Search for the cell housing the specified text and yield its [x, y] center coordinate. 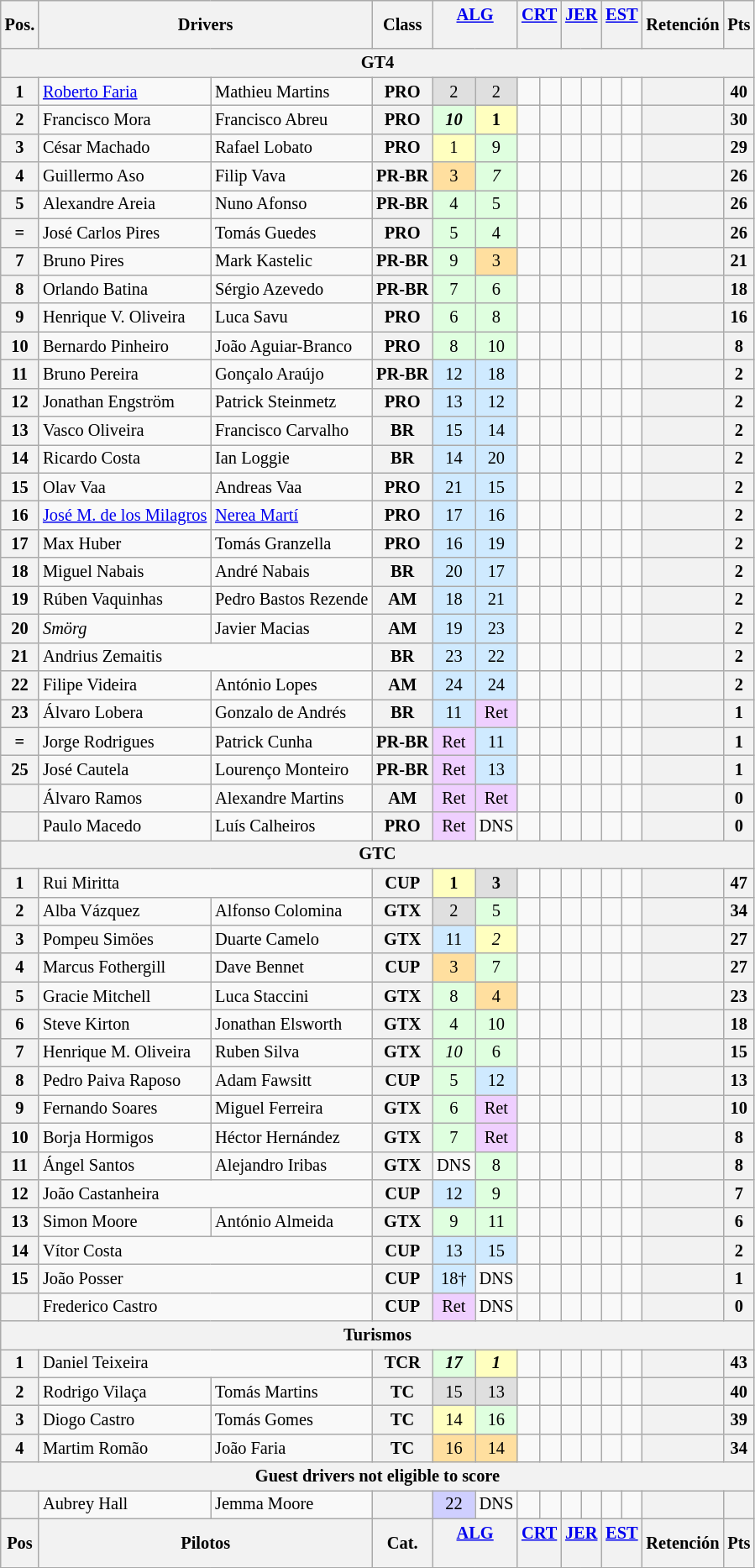
Javier Macias [291, 628]
Drivers [205, 24]
Ruben Silva [291, 1052]
Diogo Castro [124, 1420]
João Aguiar-Branco [291, 346]
Gonzalo de Andrés [291, 713]
António Almeida [291, 1222]
Francisco Mora [124, 119]
Class [402, 24]
Mark Kastelic [291, 261]
Rúben Vaquinhas [124, 600]
25 [20, 769]
João Castanheira [205, 1193]
Ricardo Costa [124, 459]
Borja Hormigos [124, 1137]
GT4 [378, 63]
Alexandre Areia [124, 204]
Henrique M. Oliveira [124, 1052]
Jorge Rodrigues [124, 742]
Aubrey Hall [124, 1504]
Rodrigo Vilaça [124, 1392]
Jemma Moore [291, 1504]
Steve Kirton [124, 1024]
Pedro Paiva Raposo [124, 1081]
Jonathan Elsworth [291, 1024]
Alexandre Martins [291, 798]
Pompeu Simöes [124, 939]
Bernardo Pinheiro [124, 346]
GTC [378, 854]
Frederico Castro [205, 1307]
Guillermo Aso [124, 176]
Gonçalo Araújo [291, 374]
Roberto Faria [124, 92]
Bruno Pereira [124, 374]
Patrick Cunha [291, 742]
Jonathan Engström [124, 402]
29 [739, 148]
43 [739, 1363]
Bruno Pires [124, 261]
Héctor Hernández [291, 1137]
Cat. [402, 1543]
Rui Miritta [205, 883]
18† [454, 1278]
Orlando Batina [124, 289]
Paulo Macedo [124, 826]
José M. de los Milagros [124, 515]
Tomás Martins [291, 1392]
Vasco Oliveira [124, 431]
Luca Staccini [291, 996]
João Faria [291, 1448]
30 [739, 119]
Pedro Bastos Rezende [291, 600]
Max Huber [124, 543]
Guest drivers not eligible to score [378, 1476]
Miguel Ferreira [291, 1109]
Luca Savu [291, 317]
Alba Vázquez [124, 911]
André Nabais [291, 572]
Olav Vaa [124, 487]
Patrick Steinmetz [291, 402]
Filipe Videira [124, 684]
Alfonso Colomina [291, 911]
Turismos [378, 1335]
Francisco Carvalho [291, 431]
47 [739, 883]
Luís Calheiros [291, 826]
Alejandro Iribas [291, 1166]
Pos. [20, 24]
Miguel Nabais [124, 572]
Ian Loggie [291, 459]
Dave Bennet [291, 968]
José Carlos Pires [124, 233]
Simon Moore [124, 1222]
Filip Vava [291, 176]
Lourenço Monteiro [291, 769]
César Machado [124, 148]
Daniel Teixeira [205, 1363]
TCR [402, 1363]
39 [739, 1420]
Álvaro Ramos [124, 798]
Adam Fawsitt [291, 1081]
Rafael Lobato [291, 148]
Tomás Guedes [291, 233]
Duarte Camelo [291, 939]
Pos [20, 1543]
Gracie Mitchell [124, 996]
Martim Romão [124, 1448]
José Cautela [124, 769]
Tomás Granzella [291, 543]
João Posser [205, 1278]
Álvaro Lobera [124, 713]
Vítor Costa [205, 1251]
Sérgio Azevedo [291, 289]
Francisco Abreu [291, 119]
Marcus Fothergill [124, 968]
Nuno Afonso [291, 204]
Andreas Vaa [291, 487]
Henrique V. Oliveira [124, 317]
Andrius Zemaitis [205, 657]
Smörg [124, 628]
Pilotos [205, 1543]
Tomás Gomes [291, 1420]
Fernando Soares [124, 1109]
António Lopes [291, 684]
Mathieu Martins [291, 92]
Nerea Martí [291, 515]
Ángel Santos [124, 1166]
